Scan for the cell matching the given text and deliver its [X, Y] coordinate at center. 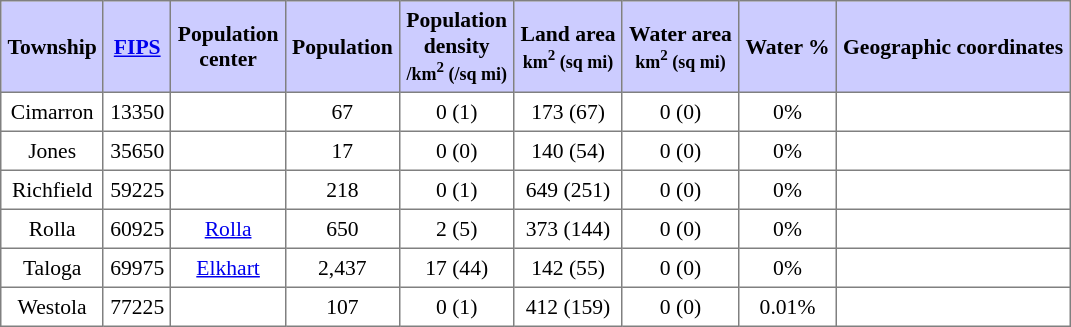
60925 [136, 228]
650 [342, 228]
59225 [136, 190]
218 [342, 190]
67 [342, 112]
Westola [52, 306]
17 [342, 150]
Populationcenter [228, 47]
2,437 [342, 268]
Cimarron [52, 112]
Geographic coordinates [953, 47]
69975 [136, 268]
Land areakm2 (sq mi) [568, 47]
0.01% [788, 306]
13350 [136, 112]
373 (144) [568, 228]
140 (54) [568, 150]
Richfield [52, 190]
Population [342, 47]
107 [342, 306]
Jones [52, 150]
Township [52, 47]
173 (67) [568, 112]
FIPS [136, 47]
2 (5) [457, 228]
Taloga [52, 268]
Populationdensity/km2 (/sq mi) [457, 47]
Water areakm2 (sq mi) [680, 47]
412 (159) [568, 306]
649 (251) [568, 190]
Water % [788, 47]
35650 [136, 150]
Elkhart [228, 268]
17 (44) [457, 268]
142 (55) [568, 268]
77225 [136, 306]
